Detect which cell encompasses the target text, then output its (X, Y) center coordinate. 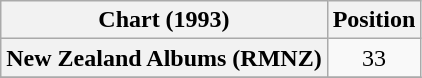
New Zealand Albums (RMNZ) (164, 58)
Chart (1993) (164, 20)
33 (374, 58)
Position (374, 20)
